Scan for the cell matching the given text and deliver its (X, Y) coordinate at center. 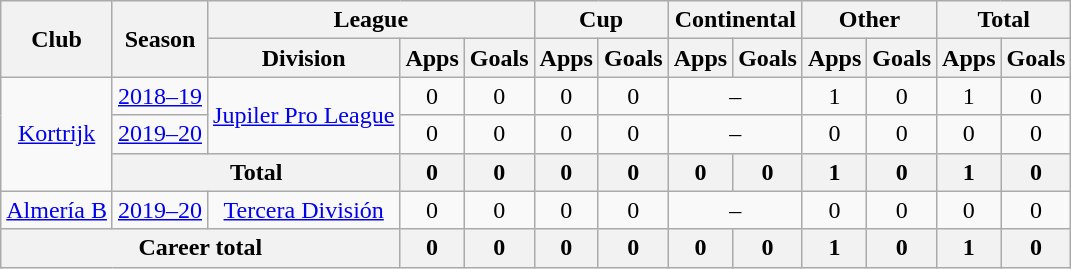
Tercera División (304, 210)
Almería B (57, 210)
Cup (601, 20)
Kortrijk (57, 134)
Division (304, 58)
Jupiler Pro League (304, 115)
Club (57, 39)
Season (160, 39)
Other (869, 20)
Continental (735, 20)
Career total (200, 248)
2018–19 (160, 96)
League (372, 20)
